Extract the [x, y] coordinate from the center of the cell holding the provided text.  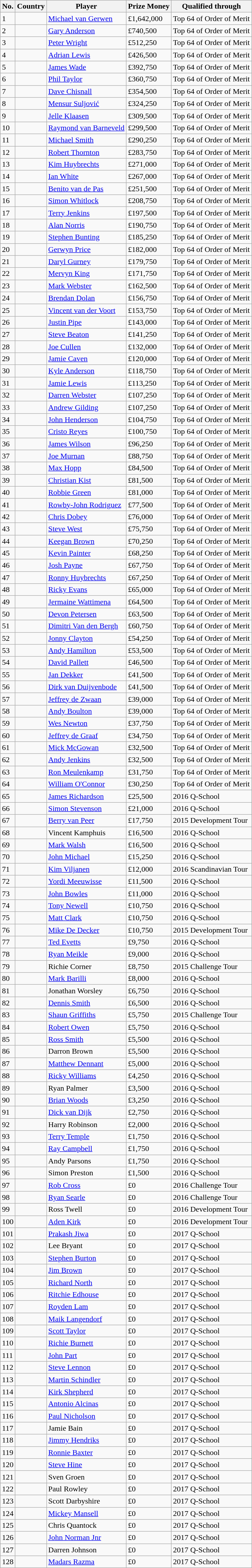
£290,250 [149, 140]
Richie Burnett [87, 1343]
Mark Walsh [87, 845]
25 [8, 310]
90 [8, 1100]
£17,750 [149, 821]
12 [8, 152]
£156,750 [149, 298]
John Bowles [87, 893]
22 [8, 274]
Andrew Gilding [87, 407]
Jonny Clayton [87, 638]
21 [8, 261]
38 [8, 468]
101 [8, 1234]
£21,000 [149, 808]
88 [8, 1076]
£12,000 [149, 869]
119 [8, 1452]
James Richardson [87, 796]
69 [8, 845]
35 [8, 432]
£190,750 [149, 225]
Wes Newton [87, 723]
7 [8, 91]
2 [8, 31]
Dick van Dijk [87, 1112]
David Pallett [87, 663]
Josh Payne [87, 565]
Mike De Decker [87, 930]
113 [8, 1380]
£25,500 [149, 796]
Kim Huybrechts [87, 164]
£5,000 [149, 1064]
£1,642,000 [149, 19]
Ryan Meikle [87, 954]
Joe Cullen [87, 346]
Mervyn King [87, 274]
99 [8, 1209]
Ian White [87, 177]
Jeffrey de Zwaan [87, 699]
24 [8, 298]
60 [8, 735]
58 [8, 711]
Jamie Bain [87, 1428]
£171,750 [149, 274]
6 [8, 79]
Jermaine Wattimena [87, 602]
40 [8, 492]
£2,750 [149, 1112]
Brian Woods [87, 1100]
Christian Kist [87, 480]
Jimmy Hendriks [87, 1440]
£31,750 [149, 772]
124 [8, 1513]
77 [8, 942]
94 [8, 1149]
42 [8, 517]
Brendan Dolan [87, 298]
Kirk Shepherd [87, 1392]
56 [8, 687]
Simon Stevenson [87, 808]
33 [8, 407]
£2,000 [149, 1124]
127 [8, 1550]
Chris Quantock [87, 1526]
£88,750 [149, 456]
Kyle Anderson [87, 371]
68 [8, 833]
£8,750 [149, 966]
50 [8, 614]
Robbie Green [87, 492]
Madars Razma [87, 1562]
£118,750 [149, 371]
Kevin Painter [87, 553]
Benito van de Pas [87, 189]
£30,250 [149, 784]
Darren Johnson [87, 1550]
91 [8, 1112]
Ted Evetts [87, 942]
54 [8, 663]
Peter Wright [87, 43]
Adrian Lewis [87, 55]
£70,250 [149, 541]
57 [8, 699]
5 [8, 67]
Antonio Alcinas [87, 1404]
52 [8, 638]
87 [8, 1064]
£208,750 [149, 201]
110 [8, 1343]
£267,000 [149, 177]
John Part [87, 1355]
Ross Smith [87, 1039]
£53,500 [149, 650]
£309,500 [149, 116]
Richie Corner [87, 966]
Justin Pipe [87, 322]
49 [8, 602]
3 [8, 43]
19 [8, 237]
20 [8, 249]
Joe Murnan [87, 456]
Stephen Burton [87, 1258]
Steve Lennon [87, 1367]
£96,250 [149, 444]
29 [8, 359]
Kim Viljanen [87, 869]
£324,250 [149, 103]
James Wade [87, 67]
63 [8, 772]
No. [8, 6]
28 [8, 346]
£162,500 [149, 286]
Robert Thornton [87, 152]
£11,000 [149, 893]
Martin Schindler [87, 1380]
£63,500 [149, 614]
£6,750 [149, 991]
66 [8, 808]
£8,000 [149, 979]
114 [8, 1392]
Terry Jenkins [87, 213]
£34,750 [149, 735]
Dimitri Van den Bergh [87, 626]
£67,250 [149, 578]
Alan Norris [87, 225]
Michael van Gerwen [87, 19]
£15,250 [149, 857]
£84,500 [149, 468]
Rowby-John Rodriguez [87, 504]
117 [8, 1428]
8 [8, 103]
Lee Bryant [87, 1246]
£426,500 [149, 55]
Daryl Gurney [87, 261]
23 [8, 286]
Dennis Smith [87, 1003]
120 [8, 1465]
74 [8, 905]
15 [8, 189]
16 [8, 201]
Andy Jenkins [87, 760]
Scott Taylor [87, 1331]
£46,500 [149, 663]
Mick McGowan [87, 748]
Ricky Williams [87, 1076]
65 [8, 796]
£153,750 [149, 310]
Steve Beaton [87, 334]
£54,250 [149, 638]
83 [8, 1015]
123 [8, 1501]
115 [8, 1404]
£11,500 [149, 881]
Ray Campbell [87, 1149]
39 [8, 480]
£68,250 [149, 553]
44 [8, 541]
72 [8, 881]
Mensur Suljović [87, 103]
75 [8, 918]
John Norman Jnr [87, 1538]
36 [8, 444]
17 [8, 213]
125 [8, 1526]
£75,750 [149, 529]
Scott Darbyshire [87, 1501]
£182,000 [149, 249]
Darron Brown [87, 1051]
£76,000 [149, 517]
£360,750 [149, 79]
Berry van Peer [87, 821]
£4,250 [149, 1076]
95 [8, 1161]
Darren Webster [87, 395]
Ronnie Baxter [87, 1452]
Tony Newell [87, 905]
Devon Petersen [87, 614]
£3,500 [149, 1088]
Michael Smith [87, 140]
Jamie Caven [87, 359]
109 [8, 1331]
Ricky Evans [87, 590]
Ritchie Edhouse [87, 1294]
55 [8, 675]
43 [8, 529]
Vincent Kamphuis [87, 833]
13 [8, 164]
Rob Cross [87, 1185]
Jelle Klaasen [87, 116]
53 [8, 650]
93 [8, 1137]
£354,500 [149, 91]
Raymond van Barneveld [87, 128]
£64,500 [149, 602]
100 [8, 1222]
70 [8, 857]
£271,000 [149, 164]
64 [8, 784]
Cristo Reyes [87, 432]
£77,500 [149, 504]
£185,250 [149, 237]
Dirk van Duijvenbode [87, 687]
£6,500 [149, 1003]
Yordi Meeuwisse [87, 881]
128 [8, 1562]
1 [8, 19]
121 [8, 1477]
£392,750 [149, 67]
£3,250 [149, 1100]
£197,500 [149, 213]
51 [8, 626]
18 [8, 225]
£9,000 [149, 954]
47 [8, 578]
Steve West [87, 529]
48 [8, 590]
James Wilson [87, 444]
Mark Barilli [87, 979]
£100,750 [149, 432]
85 [8, 1039]
41 [8, 504]
John Michael [87, 857]
11 [8, 140]
£283,750 [149, 152]
Robert Owen [87, 1027]
14 [8, 177]
£120,000 [149, 359]
78 [8, 954]
£65,000 [149, 590]
103 [8, 1258]
76 [8, 930]
£299,500 [149, 128]
£143,000 [149, 322]
31 [8, 383]
82 [8, 1003]
2016 Scandinavian Tour [211, 869]
86 [8, 1051]
81 [8, 991]
Aden Kirk [87, 1222]
30 [8, 371]
59 [8, 723]
£67,750 [149, 565]
37 [8, 456]
Vincent van der Voort [87, 310]
Jim Brown [87, 1270]
107 [8, 1307]
4 [8, 55]
32 [8, 395]
Steve Hine [87, 1465]
111 [8, 1355]
£104,750 [149, 420]
Player [87, 6]
27 [8, 334]
£740,500 [149, 31]
Terry Temple [87, 1137]
26 [8, 322]
Prakash Jiwa [87, 1234]
Matt Clark [87, 918]
97 [8, 1185]
126 [8, 1538]
£251,500 [149, 189]
80 [8, 979]
102 [8, 1246]
Shaun Griffiths [87, 1015]
10 [8, 128]
Qualified through [211, 6]
Royden Lam [87, 1307]
£37,750 [149, 723]
Paul Nicholson [87, 1416]
John Henderson [87, 420]
£81,500 [149, 480]
Phil Taylor [87, 79]
106 [8, 1294]
£1,500 [149, 1173]
122 [8, 1489]
67 [8, 821]
Prize Money [149, 6]
£113,250 [149, 383]
108 [8, 1319]
Jeffrey de Graaf [87, 735]
£81,000 [149, 492]
£132,000 [149, 346]
9 [8, 116]
34 [8, 420]
89 [8, 1088]
William O'Connor [87, 784]
Country [31, 6]
Ron Meulenkamp [87, 772]
Matthew Dennant [87, 1064]
Ryan Palmer [87, 1088]
Max Hopp [87, 468]
Mickey Mansell [87, 1513]
Paul Rowley [87, 1489]
Jan Dekker [87, 675]
112 [8, 1367]
Sven Groen [87, 1477]
Simon Whitlock [87, 201]
98 [8, 1197]
118 [8, 1440]
Stephen Bunting [87, 237]
73 [8, 893]
61 [8, 748]
105 [8, 1282]
Dave Chisnall [87, 91]
104 [8, 1270]
Ross Twell [87, 1209]
96 [8, 1173]
92 [8, 1124]
Gary Anderson [87, 31]
45 [8, 553]
Ronny Huybrechts [87, 578]
79 [8, 966]
Andy Parsons [87, 1161]
71 [8, 869]
£141,250 [149, 334]
£60,750 [149, 626]
Gerwyn Price [87, 249]
Richard North [87, 1282]
Mark Webster [87, 286]
46 [8, 565]
£9,750 [149, 942]
£512,250 [149, 43]
Chris Dobey [87, 517]
Maik Langendorf [87, 1319]
Jonathan Worsley [87, 991]
116 [8, 1416]
Ryan Searle [87, 1197]
84 [8, 1027]
Simon Preston [87, 1173]
Harry Robinson [87, 1124]
Andy Boulton [87, 711]
£179,750 [149, 261]
Jamie Lewis [87, 383]
Andy Hamilton [87, 650]
Keegan Brown [87, 541]
62 [8, 760]
